Return the [X, Y] coordinate for the center point of the cell that contains the specified text.  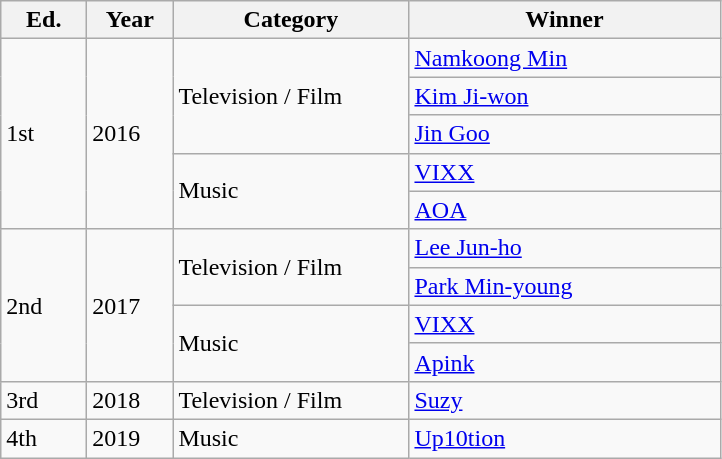
4th [44, 438]
Namkoong Min [564, 58]
3rd [44, 400]
AOA [564, 210]
Lee Jun-ho [564, 248]
Category [291, 20]
Up10tion [564, 438]
1st [44, 134]
Park Min-young [564, 286]
2019 [130, 438]
Kim Ji-won [564, 96]
Apink [564, 362]
Winner [564, 20]
2017 [130, 305]
Jin Goo [564, 134]
Suzy [564, 400]
2018 [130, 400]
Ed. [44, 20]
2016 [130, 134]
Year [130, 20]
2nd [44, 305]
